Return the (X, Y) coordinate for the center point of the cell that contains the specified text.  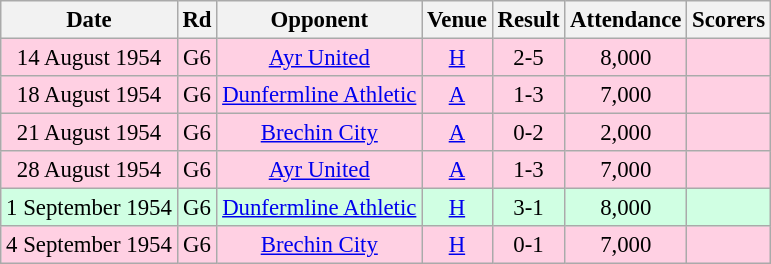
Venue (458, 20)
Opponent (320, 20)
28 August 1954 (89, 170)
Rd (197, 20)
Date (89, 20)
18 August 1954 (89, 95)
2,000 (626, 133)
Attendance (626, 20)
4 September 1954 (89, 245)
2-5 (528, 58)
14 August 1954 (89, 58)
0-1 (528, 245)
21 August 1954 (89, 133)
1 September 1954 (89, 208)
0-2 (528, 133)
Result (528, 20)
Scorers (729, 20)
3-1 (528, 208)
